Provide the (x, y) coordinate of the cell's center where the given text is located.  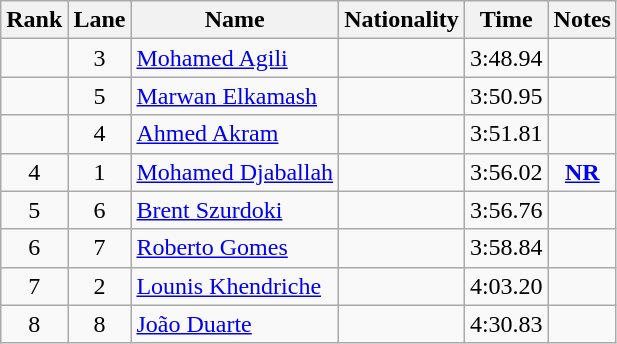
NR (582, 172)
3:50.95 (506, 96)
3 (100, 58)
Name (235, 20)
3:56.02 (506, 172)
Brent Szurdoki (235, 210)
Ahmed Akram (235, 134)
Time (506, 20)
Lane (100, 20)
Mohamed Djaballah (235, 172)
3:56.76 (506, 210)
1 (100, 172)
Marwan Elkamash (235, 96)
Lounis Khendriche (235, 286)
4:03.20 (506, 286)
Rank (34, 20)
Roberto Gomes (235, 248)
3:51.81 (506, 134)
3:48.94 (506, 58)
2 (100, 286)
4:30.83 (506, 324)
Mohamed Agili (235, 58)
Nationality (402, 20)
João Duarte (235, 324)
Notes (582, 20)
3:58.84 (506, 248)
